Extract the [x, y] coordinate from the center of the cell holding the provided text.  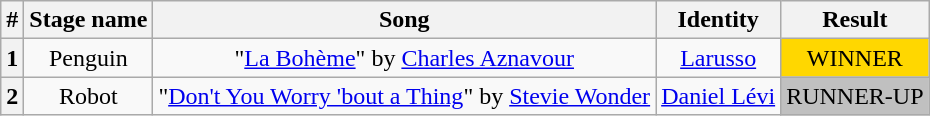
1 [12, 58]
Stage name [88, 20]
Penguin [88, 58]
"Don't You Worry 'bout a Thing" by Stevie Wonder [404, 96]
"La Bohème" by Charles Aznavour [404, 58]
WINNER [855, 58]
2 [12, 96]
RUNNER-UP [855, 96]
Larusso [718, 58]
Robot [88, 96]
Result [855, 20]
Song [404, 20]
# [12, 20]
Identity [718, 20]
Daniel Lévi [718, 96]
